Pinpoint the cell where the given text exists, returning its [x, y] midpoint coordinate. 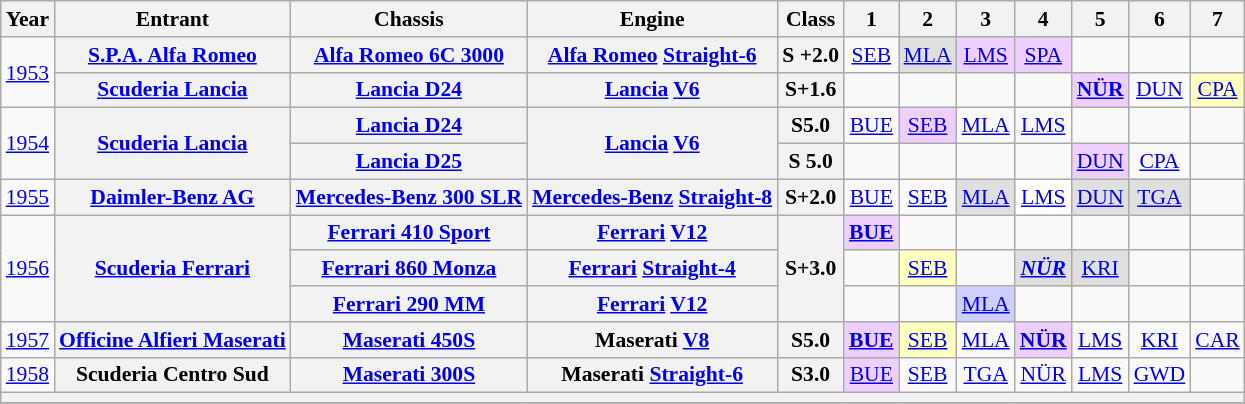
3 [986, 19]
Maserati V8 [652, 340]
5 [1100, 19]
Scuderia Centro Sud [172, 375]
Alfa Romeo Straight-6 [652, 55]
1954 [28, 144]
Maserati Straight-6 [652, 375]
Class [810, 19]
Daimler-Benz AG [172, 197]
S+2.0 [810, 197]
1956 [28, 268]
1958 [28, 375]
Ferrari 860 Monza [409, 269]
4 [1044, 19]
1953 [28, 72]
Mercedes-Benz Straight-8 [652, 197]
S+3.0 [810, 268]
Ferrari Straight-4 [652, 269]
Mercedes-Benz 300 SLR [409, 197]
6 [1160, 19]
Scuderia Ferrari [172, 268]
1 [872, 19]
2 [928, 19]
CAR [1218, 340]
S +2.0 [810, 55]
Chassis [409, 19]
Lancia D25 [409, 162]
Maserati 300S [409, 375]
GWD [1160, 375]
S 5.0 [810, 162]
1957 [28, 340]
Engine [652, 19]
SPA [1044, 55]
S3.0 [810, 375]
Alfa Romeo 6C 3000 [409, 55]
S.P.A. Alfa Romeo [172, 55]
S+1.6 [810, 90]
Year [28, 19]
1955 [28, 197]
Maserati 450S [409, 340]
Officine Alfieri Maserati [172, 340]
Ferrari 410 Sport [409, 233]
Entrant [172, 19]
Ferrari 290 MM [409, 304]
7 [1218, 19]
